Return the [x, y] coordinate for the center point of the cell that contains the specified text.  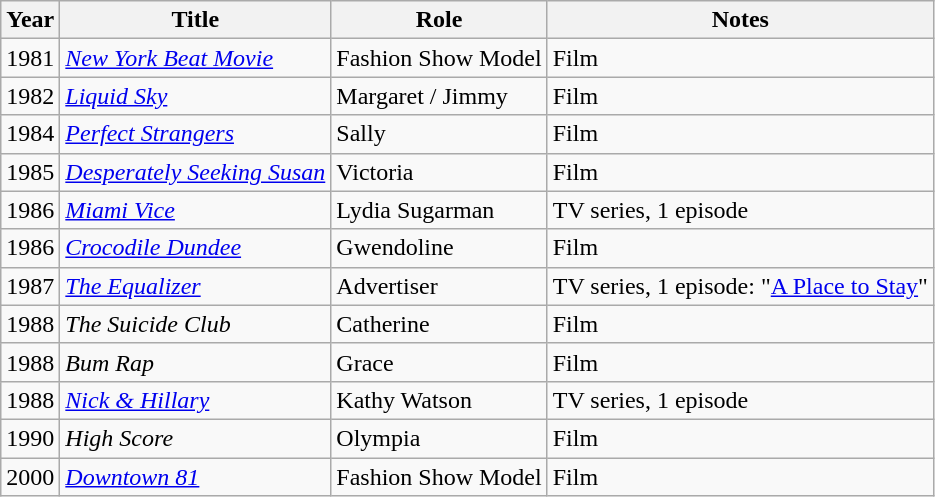
Lydia Sugarman [439, 210]
1982 [30, 96]
Year [30, 20]
1981 [30, 58]
Grace [439, 362]
Role [439, 20]
Margaret / Jimmy [439, 96]
1987 [30, 286]
Victoria [439, 172]
New York Beat Movie [196, 58]
1984 [30, 134]
Notes [740, 20]
The Suicide Club [196, 324]
Olympia [439, 438]
Downtown 81 [196, 477]
Desperately Seeking Susan [196, 172]
Crocodile Dundee [196, 248]
Liquid Sky [196, 96]
Perfect Strangers [196, 134]
2000 [30, 477]
Miami Vice [196, 210]
Kathy Watson [439, 400]
Gwendoline [439, 248]
Sally [439, 134]
Catherine [439, 324]
Advertiser [439, 286]
Title [196, 20]
Bum Rap [196, 362]
High Score [196, 438]
The Equalizer [196, 286]
1985 [30, 172]
1990 [30, 438]
TV series, 1 episode: "A Place to Stay" [740, 286]
Nick & Hillary [196, 400]
